Search for the cell housing the specified text and yield its (x, y) center coordinate. 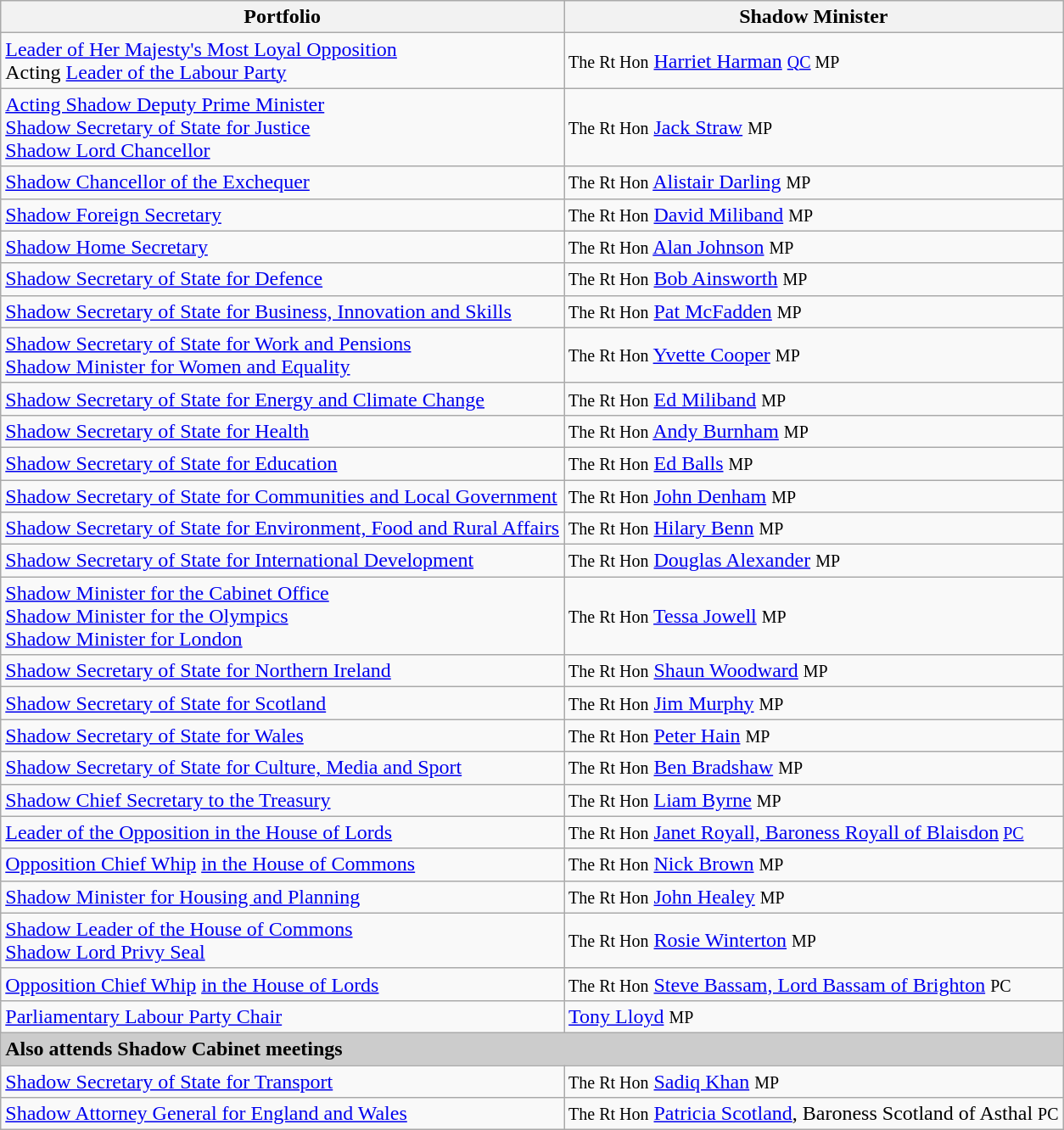
The Rt Hon Janet Royall, Baroness Royall of Blaisdon PC (815, 832)
Opposition Chief Whip in the House of Commons (283, 864)
The Rt Hon Alan Johnson MP (815, 247)
Shadow Secretary of State for International Development (283, 561)
Shadow Leader of the House of CommonsShadow Lord Privy Seal (283, 940)
Shadow Secretary of State for Education (283, 463)
Shadow Attorney General for England and Wales (283, 1114)
Shadow Chief Secretary to the Treasury (283, 800)
Shadow Foreign Secretary (283, 215)
Shadow Secretary of State for Northern Ireland (283, 671)
Shadow Secretary of State for Culture, Media and Sport (283, 768)
The Rt Hon Jim Murphy MP (815, 703)
The Rt Hon Rosie Winterton MP (815, 940)
The Rt Hon Steve Bassam, Lord Bassam of Brighton PC (815, 984)
The Rt Hon Alistair Darling MP (815, 182)
The Rt Hon Yvette Cooper MP (815, 355)
The Rt Hon Jack Straw MP (815, 127)
Shadow Secretary of State for Environment, Food and Rural Affairs (283, 529)
Shadow Secretary of State for Scotland (283, 703)
The Rt Hon Shaun Woodward MP (815, 671)
Parliamentary Labour Party Chair (283, 1016)
Shadow Secretary of State for Health (283, 431)
The Rt Hon Hilary Benn MP (815, 529)
Shadow Minister for Housing and Planning (283, 897)
Shadow Secretary of State for Transport (283, 1082)
The Rt Hon Bob Ainsworth MP (815, 279)
The Rt Hon Douglas Alexander MP (815, 561)
Shadow Secretary of State for Business, Innovation and Skills (283, 311)
The Rt Hon John Healey MP (815, 897)
The Rt Hon Ed Balls MP (815, 463)
The Rt Hon Pat McFadden MP (815, 311)
The Rt Hon Harriet Harman QC MP (815, 61)
Portfolio (283, 17)
The Rt Hon Sadiq Khan MP (815, 1082)
Shadow Secretary of State for Wales (283, 736)
The Rt Hon Ed Miliband MP (815, 399)
Shadow Secretary of State for Defence (283, 279)
The Rt Hon Nick Brown MP (815, 864)
The Rt Hon Ben Bradshaw MP (815, 768)
Opposition Chief Whip in the House of Lords (283, 984)
Shadow Chancellor of the Exchequer (283, 182)
The Rt Hon David Miliband MP (815, 215)
The Rt Hon Andy Burnham MP (815, 431)
Also attends Shadow Cabinet meetings (532, 1049)
Shadow Minister (815, 17)
Leader of Her Majesty's Most Loyal OppositionActing Leader of the Labour Party (283, 61)
Acting Shadow Deputy Prime MinisterShadow Secretary of State for JusticeShadow Lord Chancellor (283, 127)
The Rt Hon Peter Hain MP (815, 736)
Shadow Secretary of State for Work and PensionsShadow Minister for Women and Equality (283, 355)
Tony Lloyd MP (815, 1016)
The Rt Hon Patricia Scotland, Baroness Scotland of Asthal PC (815, 1114)
The Rt Hon Liam Byrne MP (815, 800)
The Rt Hon Tessa Jowell MP (815, 616)
Shadow Secretary of State for Energy and Climate Change (283, 399)
Shadow Secretary of State for Communities and Local Government (283, 496)
Shadow Minister for the Cabinet OfficeShadow Minister for the OlympicsShadow Minister for London (283, 616)
Shadow Home Secretary (283, 247)
Leader of the Opposition in the House of Lords (283, 832)
The Rt Hon John Denham MP (815, 496)
